Return (X, Y) of the center of cell containing provided text 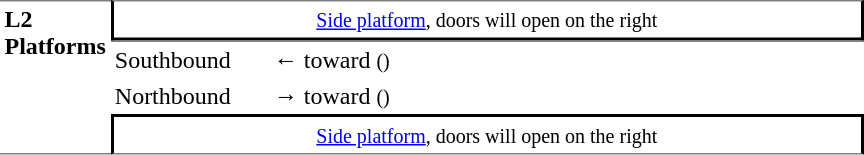
Northbound (190, 96)
→ toward () (566, 96)
← toward () (566, 59)
Southbound (190, 59)
L2Platforms (55, 77)
